Output the [X, Y] coordinate of the center of the cell containing the given text.  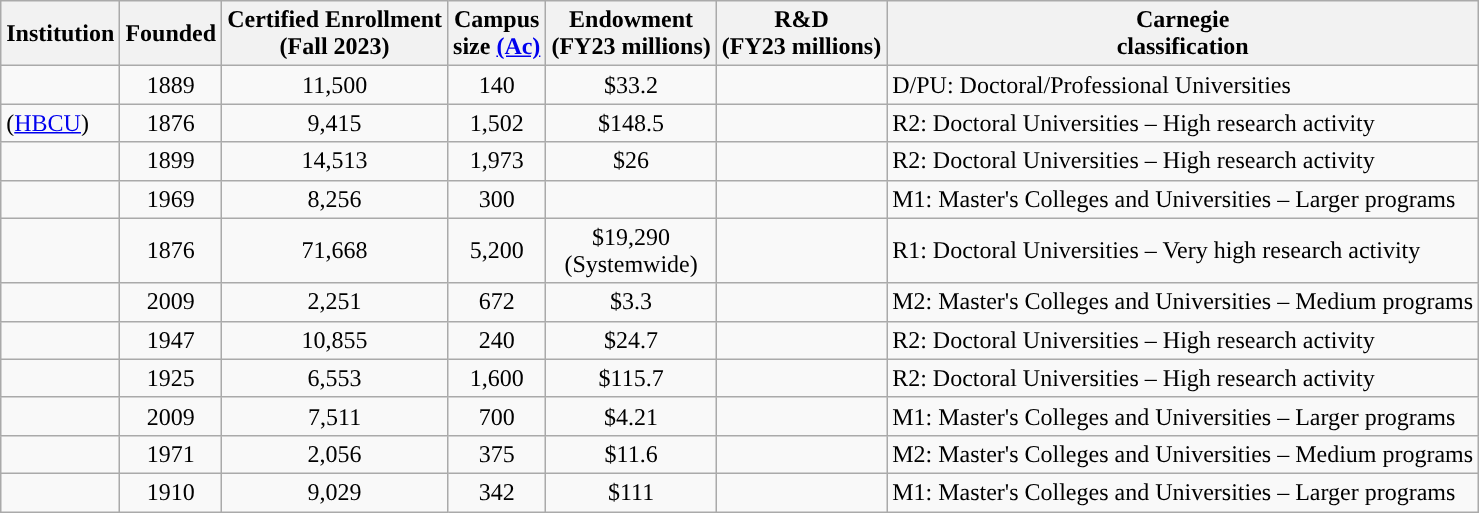
140 [497, 85]
$3.3 [631, 302]
Campussize (Ac) [497, 34]
11,500 [335, 85]
$26 [631, 161]
$4.21 [631, 416]
1899 [171, 161]
$148.5 [631, 123]
1969 [171, 199]
1971 [171, 454]
1,600 [497, 378]
R1: Doctoral Universities – Very high research activity [1183, 250]
$115.7 [631, 378]
1925 [171, 378]
2,056 [335, 454]
Certified Enrollment(Fall 2023) [335, 34]
672 [497, 302]
Founded [171, 34]
300 [497, 199]
9,415 [335, 123]
$11.6 [631, 454]
8,256 [335, 199]
1,973 [497, 161]
5,200 [497, 250]
Institution [60, 34]
375 [497, 454]
$111 [631, 492]
D/PU: Doctoral/Professional Universities [1183, 85]
700 [497, 416]
Endowment (FY23 millions) [631, 34]
1910 [171, 492]
342 [497, 492]
$19,290 (Systemwide) [631, 250]
10,855 [335, 340]
1947 [171, 340]
6,553 [335, 378]
(HBCU) [60, 123]
R&D(FY23 millions) [801, 34]
9,029 [335, 492]
7,511 [335, 416]
1889 [171, 85]
Carnegieclassification [1183, 34]
71,668 [335, 250]
1,502 [497, 123]
$33.2 [631, 85]
$24.7 [631, 340]
240 [497, 340]
14,513 [335, 161]
2,251 [335, 302]
